Capture the cell that displays the provided text and extract its [X, Y] central coordinate. 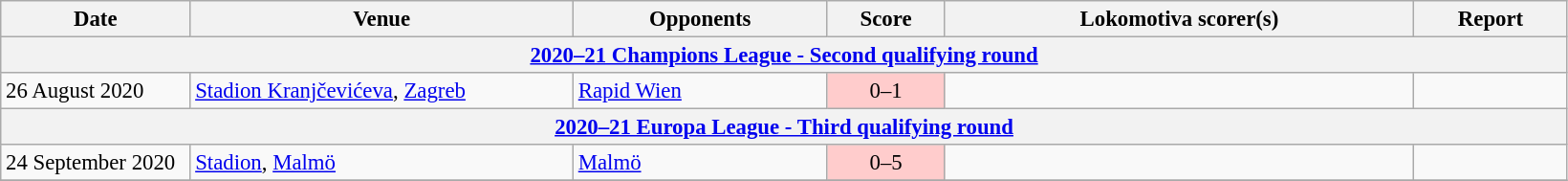
2020–21 Europa League - Third qualifying round [784, 127]
0–5 [885, 163]
Opponents [700, 19]
2020–21 Champions League - Second qualifying round [784, 56]
0–1 [885, 91]
24 September 2020 [96, 163]
Score [885, 19]
Stadion, Malmö [382, 163]
Report [1492, 19]
Venue [382, 19]
Rapid Wien [700, 91]
Malmö [700, 163]
26 August 2020 [96, 91]
Lokomotiva scorer(s) [1180, 19]
Date [96, 19]
Stadion Kranjčevićeva, Zagreb [382, 91]
